Output the (X, Y) coordinate of the center of the cell containing the given text.  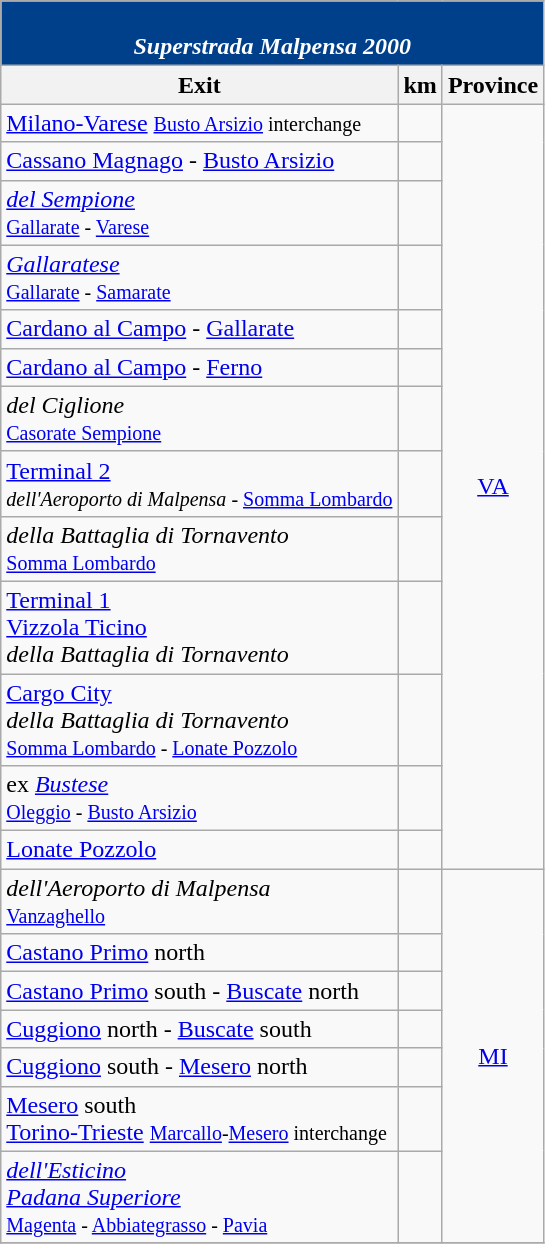
del CiglioneCasorate Sempione (200, 418)
Cassano Magnago - Busto Arsizio (200, 161)
MI (492, 1056)
Cardano al Campo - Gallarate (200, 329)
Superstrada Malpensa 2000 (272, 34)
Terminal 2 dell'Aeroporto di Malpensa - Somma Lombardo (200, 484)
Lonate Pozzolo (200, 850)
dell'Esticino Padana SuperioreMagenta - Abbiategrasso - Pavia (200, 1197)
Mesero south Torino-Trieste Marcallo-Mesero interchange (200, 1118)
Castano Primo south - Buscate north (200, 991)
dell'Aeroporto di MalpensaVanzaghello (200, 902)
Cuggiono south - Mesero north (200, 1067)
Terminal 1Vizzola Ticino della Battaglia di Tornavento (200, 627)
VA (492, 486)
Province (492, 85)
GallarateseGallarate - Samarate (200, 278)
Castano Primo north (200, 953)
Milano-Varese Busto Arsizio interchange (200, 123)
della Battaglia di TornaventoSomma Lombardo (200, 548)
Cardano al Campo - Ferno (200, 367)
Cargo City della Battaglia di TornaventoSomma Lombardo - Lonate Pozzolo (200, 720)
ex BusteseOleggio - Busto Arsizio (200, 798)
del SempioneGallarate - Varese (200, 212)
Exit (200, 85)
km (420, 85)
Cuggiono north - Buscate south (200, 1029)
